Search for the cell housing the specified text and yield its [X, Y] center coordinate. 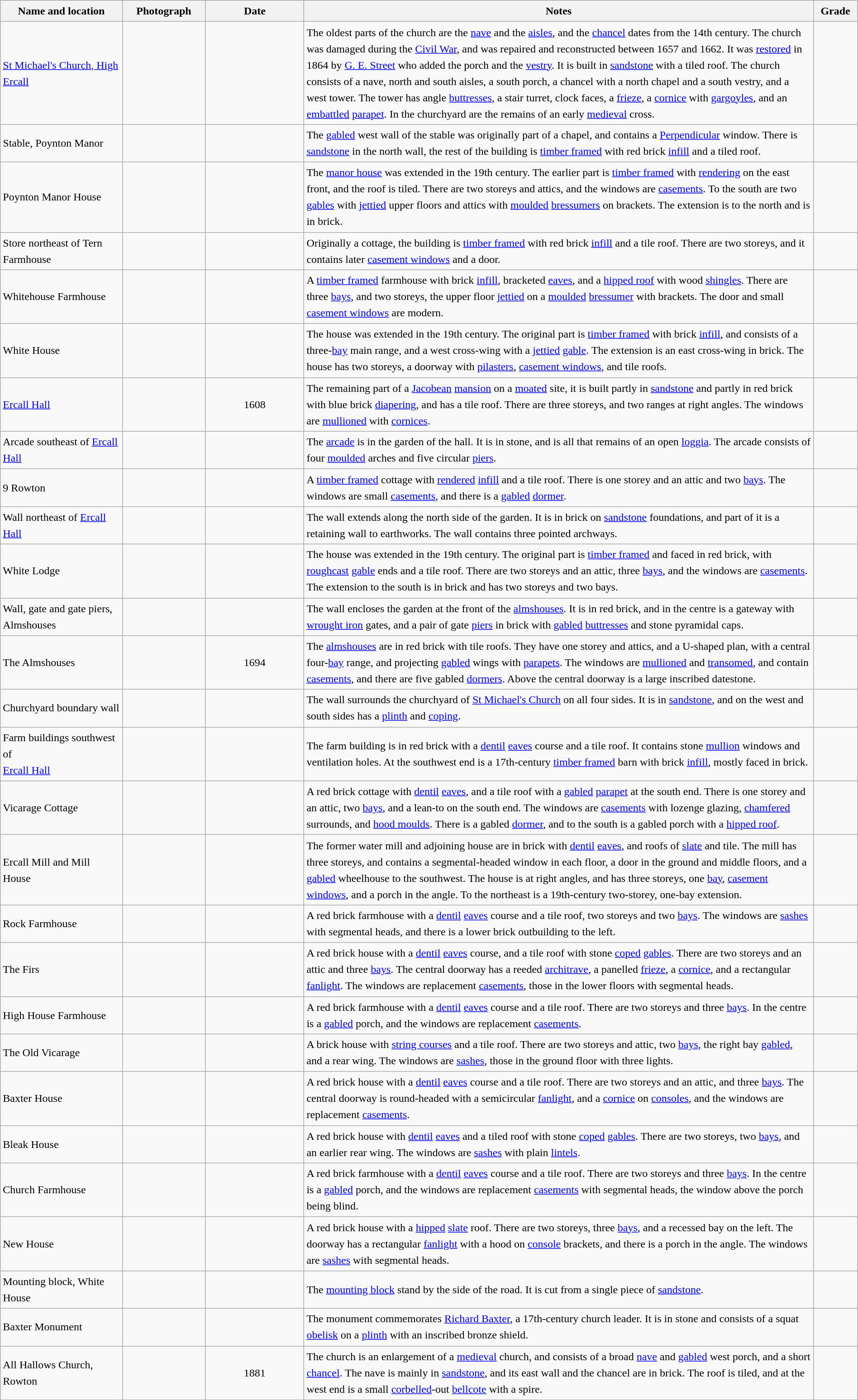
Farm buildings southwest ofErcall Hall [62, 754]
Date [255, 11]
Stable, Poynton Manor [62, 143]
Baxter Monument [62, 1327]
Bleak House [62, 1144]
Church Farmhouse [62, 1190]
Churchyard boundary wall [62, 709]
Store northeast of Tern Farmhouse [62, 251]
Grade [835, 11]
Ercall Hall [62, 405]
High House Farmhouse [62, 1015]
Arcade southeast of Ercall Hall [62, 450]
Vicarage Cottage [62, 808]
Rock Farmhouse [62, 924]
Whitehouse Farmhouse [62, 297]
The Old Vicarage [62, 1052]
Notes [558, 11]
The mounting block stand by the side of the road. It is cut from a single piece of sandstone. [558, 1290]
Ercall Mill and Mill House [62, 870]
1608 [255, 405]
Photograph [164, 11]
1881 [255, 1373]
New House [62, 1243]
The Almshouses [62, 662]
All Hallows Church, Rowton [62, 1373]
9 Rowton [62, 488]
Wall, gate and gate piers, Almshouses [62, 617]
Poynton Manor House [62, 197]
The Firs [62, 969]
White House [62, 350]
1694 [255, 662]
Mounting block, White House [62, 1290]
St Michael's Church, High Ercall [62, 73]
Baxter House [62, 1099]
Wall northeast of Ercall Hall [62, 525]
White Lodge [62, 571]
Name and location [62, 11]
